Search for the cell housing the specified text and yield its (X, Y) center coordinate. 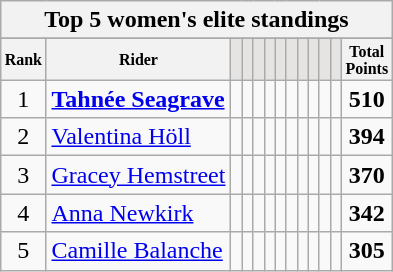
Gracey Hemstreet (138, 175)
5 (24, 251)
Top 5 women's elite standings (196, 20)
4 (24, 213)
Rank (24, 60)
342 (368, 213)
Tahnée Seagrave (138, 99)
305 (368, 251)
Valentina Höll (138, 137)
3 (24, 175)
Anna Newkirk (138, 213)
394 (368, 137)
510 (368, 99)
Rider (138, 60)
TotalPoints (368, 60)
1 (24, 99)
Camille Balanche (138, 251)
2 (24, 137)
370 (368, 175)
